Find where the given text appears and provide that cell's center as [X, Y] coordinate. 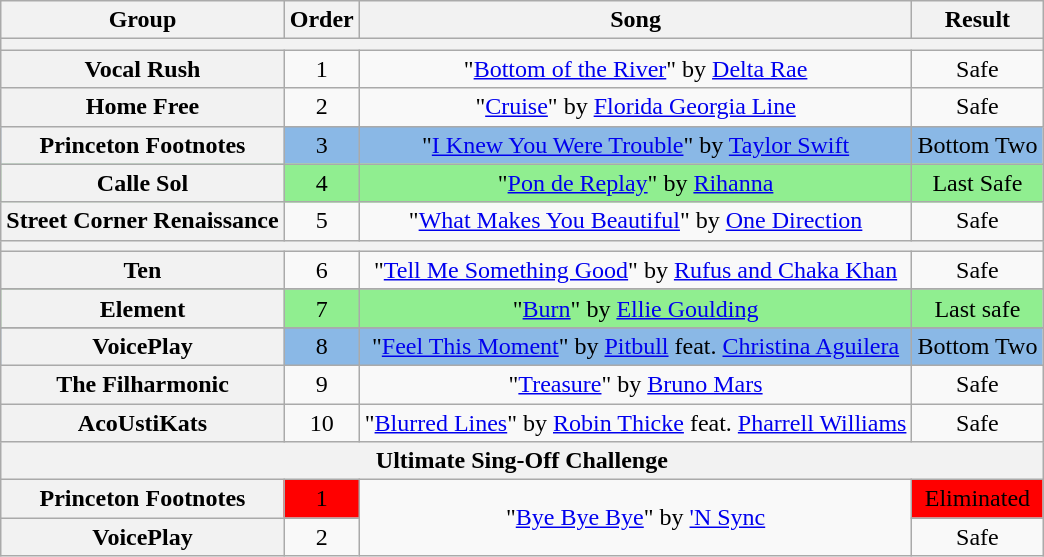
9 [322, 384]
3 [322, 145]
"What Makes You Beautiful" by One Direction [636, 221]
6 [322, 270]
"I Knew You Were Trouble" by Taylor Swift [636, 145]
Result [978, 20]
Order [322, 20]
"Bottom of the River" by Delta Rae [636, 69]
AcoUstiKats [142, 423]
10 [322, 423]
"Burn" by Ellie Goulding [636, 308]
8 [322, 346]
7 [322, 308]
Last Safe [978, 183]
Element [142, 308]
Eliminated [978, 499]
Ultimate Sing-Off Challenge [522, 461]
"Feel This Moment" by Pitbull feat. Christina Aguilera [636, 346]
The Filharmonic [142, 384]
Ten [142, 270]
"Treasure" by Bruno Mars [636, 384]
Song [636, 20]
5 [322, 221]
Street Corner Renaissance [142, 221]
Vocal Rush [142, 69]
"Blurred Lines" by Robin Thicke feat. Pharrell Williams [636, 423]
"Tell Me Something Good" by Rufus and Chaka Khan [636, 270]
"Bye Bye Bye" by 'N Sync [636, 518]
"Pon de Replay" by Rihanna [636, 183]
Group [142, 20]
4 [322, 183]
"Cruise" by Florida Georgia Line [636, 107]
Last safe [978, 308]
Calle Sol [142, 183]
Home Free [142, 107]
